Determine the (X, Y) coordinate at the center of the cell enclosing the given text.  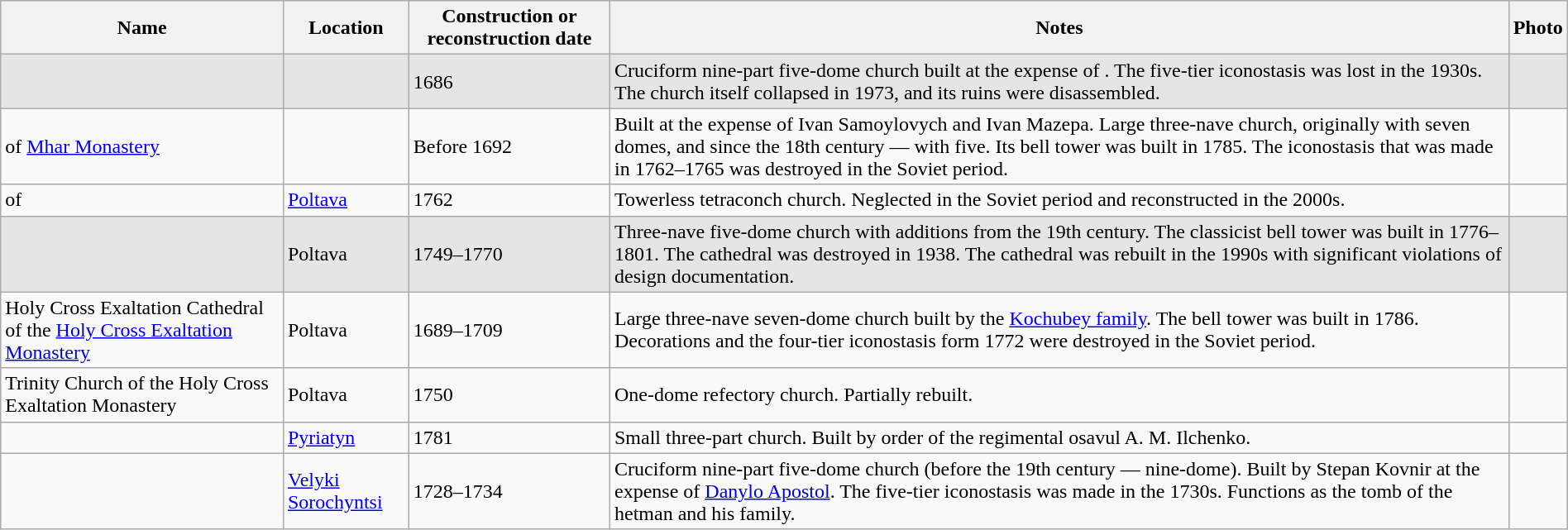
Holy Cross Exaltation Cathedral of the Holy Cross Exaltation Monastery (142, 330)
1686 (509, 81)
of (142, 200)
Photo (1538, 28)
One-dome refectory church. Partially rebuilt. (1059, 395)
1689–1709 (509, 330)
1781 (509, 437)
1749–1770 (509, 254)
1728–1734 (509, 491)
Velyki Sorochyntsi (346, 491)
of Mhar Monastery (142, 146)
Small three-part church. Built by order of the regimental osavul A. M. Ilchenko. (1059, 437)
Name (142, 28)
Location (346, 28)
1750 (509, 395)
Pyriatyn (346, 437)
Before 1692 (509, 146)
Notes (1059, 28)
Construction or reconstruction date (509, 28)
Towerless tetraconch church. Neglected in the Soviet period and reconstructed in the 2000s. (1059, 200)
1762 (509, 200)
Trinity Church of the Holy Cross Exaltation Monastery (142, 395)
